Find where the given text appears and provide that cell's center as (x, y) coordinate. 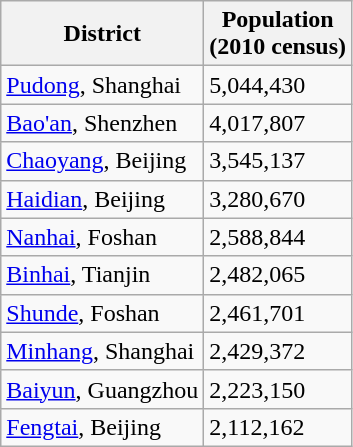
District (102, 34)
2,461,701 (278, 313)
5,044,430 (278, 85)
2,429,372 (278, 351)
Baiyun, Guangzhou (102, 389)
Binhai, Tianjin (102, 275)
Chaoyang, Beijing (102, 161)
Haidian, Beijing (102, 199)
Nanhai, Foshan (102, 237)
Population(2010 census) (278, 34)
2,588,844 (278, 237)
3,280,670 (278, 199)
Bao'an, Shenzhen (102, 123)
2,482,065 (278, 275)
2,112,162 (278, 427)
4,017,807 (278, 123)
Shunde, Foshan (102, 313)
3,545,137 (278, 161)
Fengtai, Beijing (102, 427)
2,223,150 (278, 389)
Pudong, Shanghai (102, 85)
Minhang, Shanghai (102, 351)
